For the text-containing cell, return its midpoint in (X, Y) coordinate format. 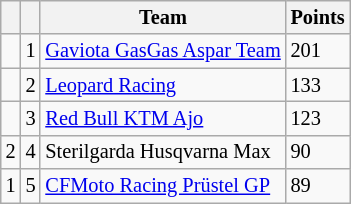
Leopard Racing (162, 85)
Team (162, 17)
90 (318, 152)
CFMoto Racing Prüstel GP (162, 186)
Gaviota GasGas Aspar Team (162, 51)
5 (31, 186)
Red Bull KTM Ajo (162, 118)
Sterilgarda Husqvarna Max (162, 152)
4 (31, 152)
123 (318, 118)
3 (31, 118)
89 (318, 186)
133 (318, 85)
201 (318, 51)
Points (318, 17)
